Identify which cell holds the provided text, then report its (X, Y) central coordinate. 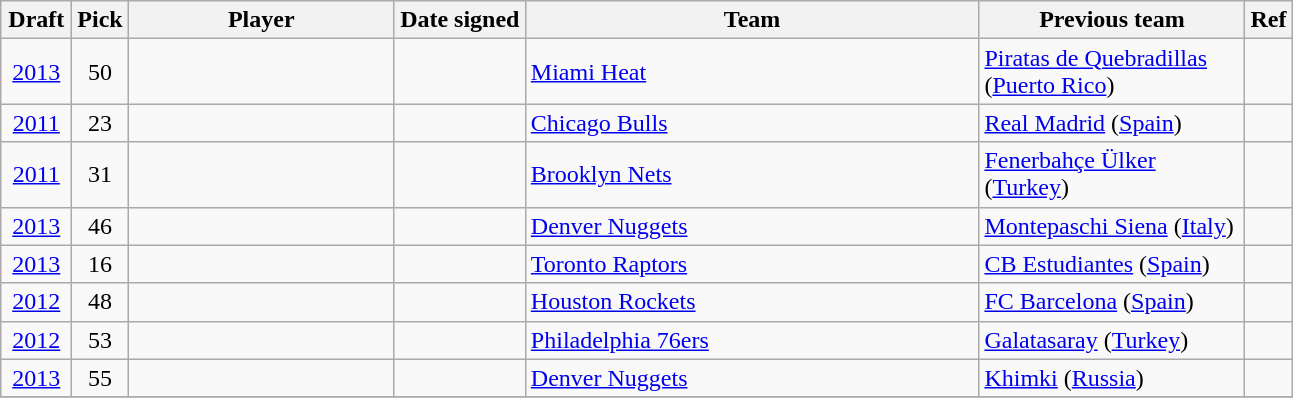
Fenerbahçe Ülker (Turkey) (1112, 174)
Previous team (1112, 20)
Montepaschi Siena (Italy) (1112, 226)
Real Madrid (Spain) (1112, 123)
Team (752, 20)
53 (100, 340)
55 (100, 378)
16 (100, 264)
Draft (36, 20)
FC Barcelona (Spain) (1112, 302)
31 (100, 174)
Houston Rockets (752, 302)
Philadelphia 76ers (752, 340)
Date signed (460, 20)
Galatasaray (Turkey) (1112, 340)
Piratas de Quebradillas (Puerto Rico) (1112, 72)
50 (100, 72)
Toronto Raptors (752, 264)
Pick (100, 20)
Player (261, 20)
Brooklyn Nets (752, 174)
23 (100, 123)
Miami Heat (752, 72)
CB Estudiantes (Spain) (1112, 264)
Khimki (Russia) (1112, 378)
Chicago Bulls (752, 123)
Ref (1268, 20)
46 (100, 226)
48 (100, 302)
